Find where the given text appears and provide that cell's center as (X, Y) coordinate. 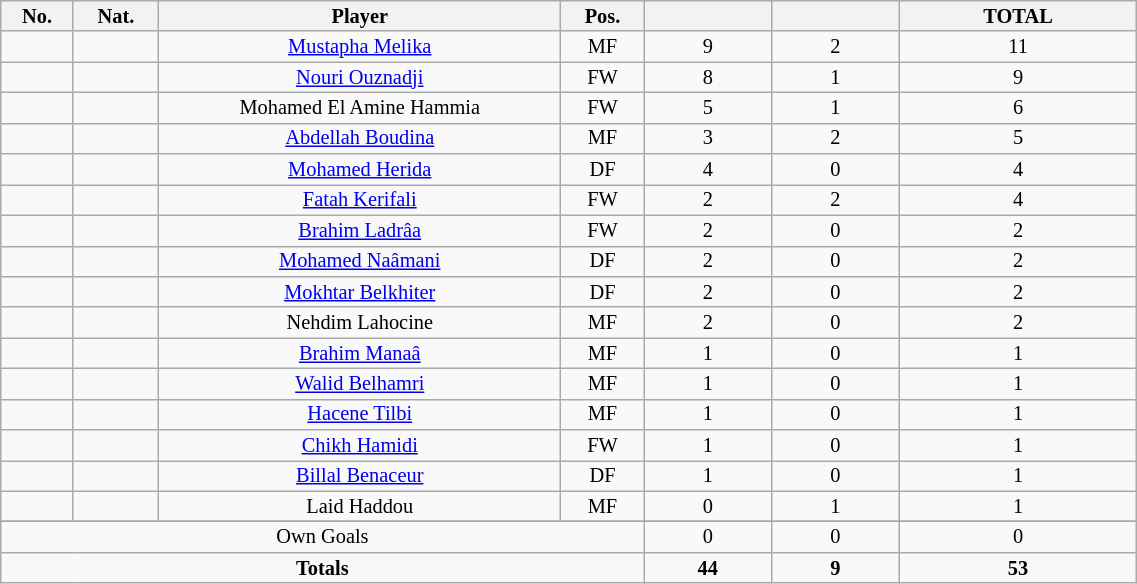
8 (708, 78)
6 (1018, 108)
Billal Benaceur (360, 476)
Abdellah Boudina (360, 138)
Laid Haddou (360, 506)
Nouri Ouznadji (360, 78)
Player (360, 16)
Brahim Ladrâa (360, 230)
Nehdim Lahocine (360, 322)
Mohamed El Amine Hammia (360, 108)
Totals (322, 568)
Fatah Kerifali (360, 200)
Mustapha Melika (360, 46)
Walid Belhamri (360, 384)
Pos. (602, 16)
53 (1018, 568)
11 (1018, 46)
Mohamed Naâmani (360, 262)
Mohamed Herida (360, 170)
Chikh Hamidi (360, 446)
3 (708, 138)
TOTAL (1018, 16)
Brahim Manaâ (360, 354)
Hacene Tilbi (360, 414)
44 (708, 568)
Nat. (116, 16)
Own Goals (322, 538)
Mokhtar Belkhiter (360, 292)
No. (38, 16)
